Provide the (x, y) coordinate of the cell's center where the given text is located.  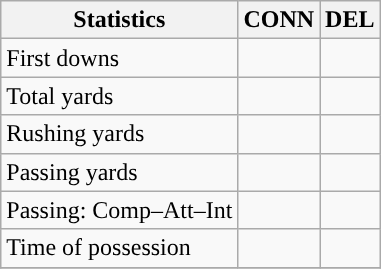
Passing: Comp–Att–Int (120, 210)
Statistics (120, 20)
Time of possession (120, 248)
Passing yards (120, 172)
DEL (350, 20)
Total yards (120, 96)
Rushing yards (120, 134)
First downs (120, 58)
CONN (279, 20)
